Identify which cell holds the provided text, then report its (x, y) central coordinate. 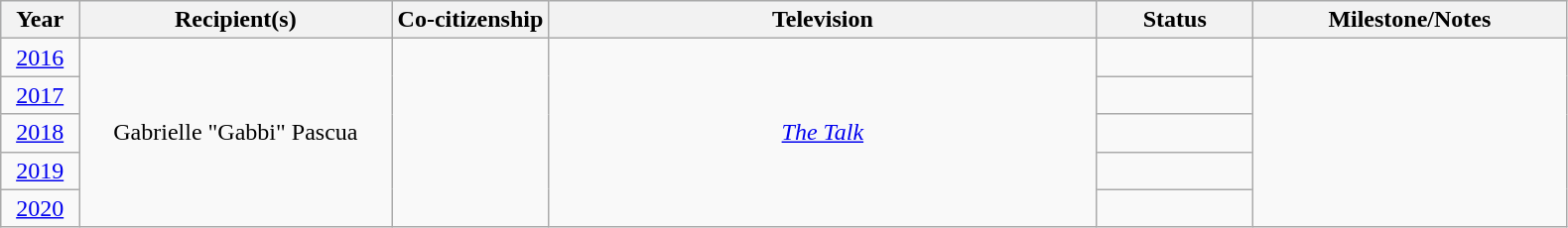
Recipient(s) (236, 20)
Television (823, 20)
Gabrielle "Gabbi" Pascua (236, 133)
2018 (40, 133)
The Talk (823, 133)
2020 (40, 208)
2019 (40, 171)
Co-citizenship (470, 20)
2016 (40, 57)
Status (1175, 20)
2017 (40, 95)
Milestone/Notes (1409, 20)
Year (40, 20)
